Extract the (X, Y) coordinate from the center of the cell holding the provided text.  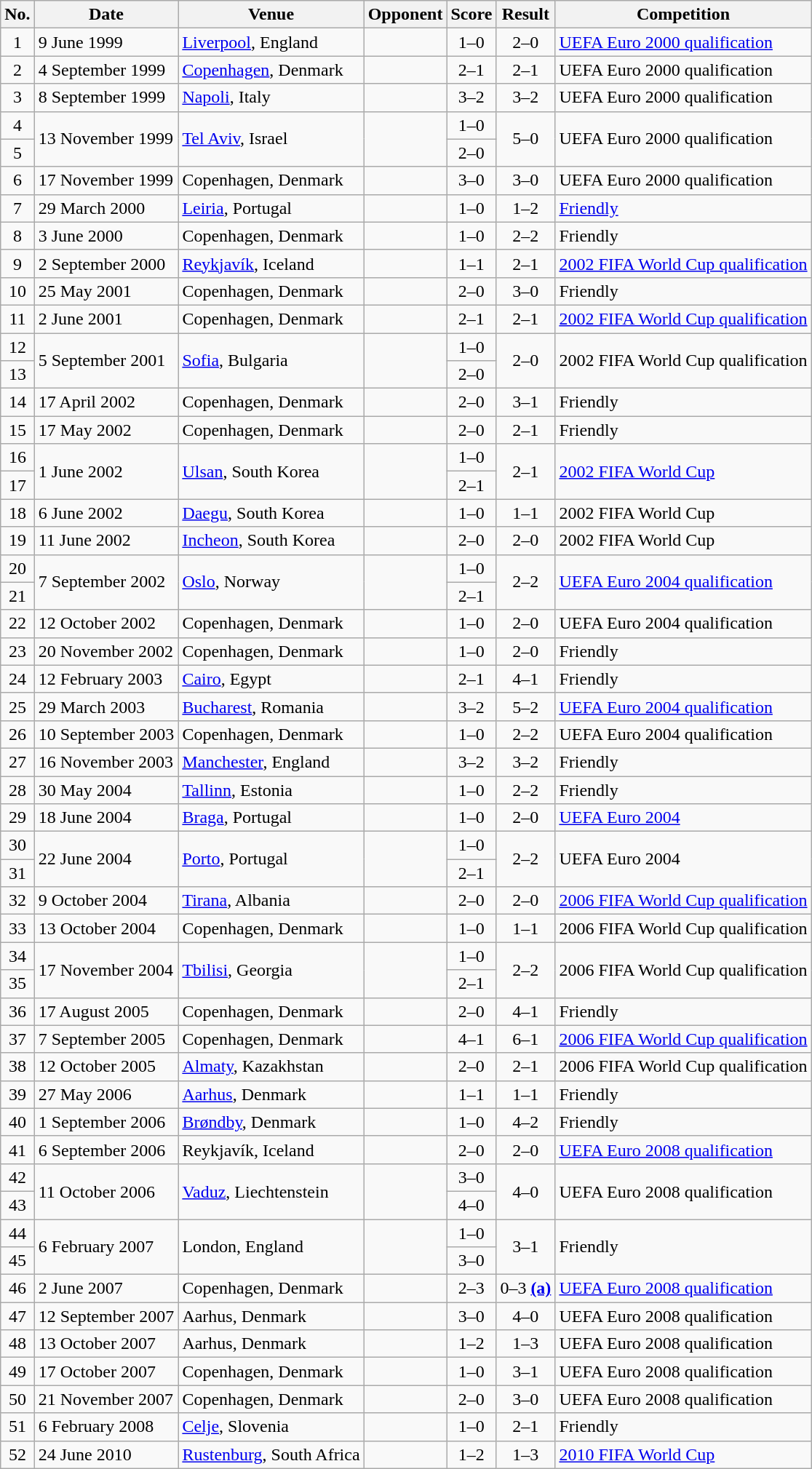
Napoli, Italy (271, 97)
6 September 2006 (106, 1150)
13 October 2004 (106, 928)
Porto, Portugal (271, 859)
16 (17, 458)
8 September 1999 (106, 97)
1 September 2006 (106, 1122)
18 June 2004 (106, 818)
14 (17, 402)
Result (525, 15)
17 August 2005 (106, 1011)
7 (17, 208)
25 May 2001 (106, 291)
28 (17, 789)
11 (17, 319)
London, England (271, 1247)
25 (17, 706)
49 (17, 1372)
18 (17, 513)
Competition (683, 15)
11 June 2002 (106, 541)
9 (17, 263)
1 (17, 42)
34 (17, 956)
2010 FIFA World Cup (683, 1454)
Brøndby, Denmark (271, 1122)
36 (17, 1011)
13 October 2007 (106, 1344)
26 (17, 734)
21 November 2007 (106, 1399)
Date (106, 15)
23 (17, 651)
10 September 2003 (106, 734)
19 (17, 541)
Oslo, Norway (271, 582)
46 (17, 1289)
52 (17, 1454)
Liverpool, England (271, 42)
24 (17, 679)
17 April 2002 (106, 402)
12 September 2007 (106, 1316)
5 September 2001 (106, 361)
Ulsan, South Korea (271, 471)
39 (17, 1094)
20 November 2002 (106, 651)
5–0 (525, 139)
7 September 2002 (106, 582)
6 June 2002 (106, 513)
4 September 1999 (106, 70)
5–2 (525, 706)
Tbilisi, Georgia (271, 970)
21 (17, 596)
16 November 2003 (106, 762)
Cairo, Egypt (271, 679)
Almaty, Kazakhstan (271, 1067)
Venue (271, 15)
32 (17, 901)
2 (17, 70)
Opponent (405, 15)
2 June 2001 (106, 319)
47 (17, 1316)
27 (17, 762)
38 (17, 1067)
3 June 2000 (106, 236)
37 (17, 1039)
Tirana, Albania (271, 901)
Vaduz, Liechtenstein (271, 1191)
9 October 2004 (106, 901)
13 November 1999 (106, 139)
10 (17, 291)
Tel Aviv, Israel (271, 139)
5 (17, 153)
35 (17, 984)
Sofia, Bulgaria (271, 361)
1 June 2002 (106, 471)
31 (17, 873)
22 (17, 624)
17 November 2004 (106, 970)
27 May 2006 (106, 1094)
41 (17, 1150)
No. (17, 15)
17 (17, 485)
9 June 1999 (106, 42)
8 (17, 236)
17 November 1999 (106, 180)
Daegu, South Korea (271, 513)
13 (17, 375)
51 (17, 1427)
33 (17, 928)
29 March 2000 (106, 208)
2 June 2007 (106, 1289)
50 (17, 1399)
45 (17, 1261)
4 (17, 125)
17 May 2002 (106, 430)
48 (17, 1344)
2–3 (471, 1289)
6 (17, 180)
43 (17, 1205)
20 (17, 568)
12 February 2003 (106, 679)
11 October 2006 (106, 1191)
Tallinn, Estonia (271, 789)
0–3 (a) (525, 1289)
Braga, Portugal (271, 818)
6 February 2008 (106, 1427)
29 March 2003 (106, 706)
12 (17, 347)
24 June 2010 (106, 1454)
3 (17, 97)
17 October 2007 (106, 1372)
Manchester, England (271, 762)
Rustenburg, South Africa (271, 1454)
12 October 2005 (106, 1067)
12 October 2002 (106, 624)
30 (17, 845)
2 September 2000 (106, 263)
4–2 (525, 1122)
42 (17, 1177)
29 (17, 818)
22 June 2004 (106, 859)
7 September 2005 (106, 1039)
Celje, Slovenia (271, 1427)
6–1 (525, 1039)
40 (17, 1122)
30 May 2004 (106, 789)
Leiria, Portugal (271, 208)
44 (17, 1233)
15 (17, 430)
Bucharest, Romania (271, 706)
Score (471, 15)
6 February 2007 (106, 1247)
Incheon, South Korea (271, 541)
